Identify which cell holds the provided text, then report its (x, y) central coordinate. 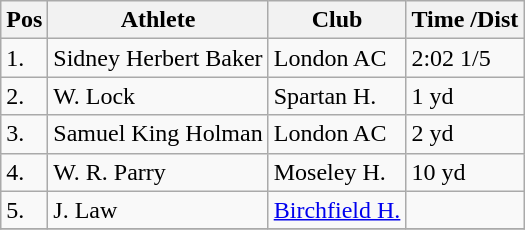
W. R. Parry (158, 172)
Athlete (158, 20)
2:02 1/5 (465, 58)
Sidney Herbert Baker (158, 58)
1. (24, 58)
Pos (24, 20)
J. Law (158, 210)
Time /Dist (465, 20)
W. Lock (158, 96)
4. (24, 172)
2. (24, 96)
Club (337, 20)
Spartan H. (337, 96)
Moseley H. (337, 172)
5. (24, 210)
3. (24, 134)
Samuel King Holman (158, 134)
10 yd (465, 172)
Birchfield H. (337, 210)
1 yd (465, 96)
2 yd (465, 134)
